Detect which cell encompasses the target text, then output its [x, y] center coordinate. 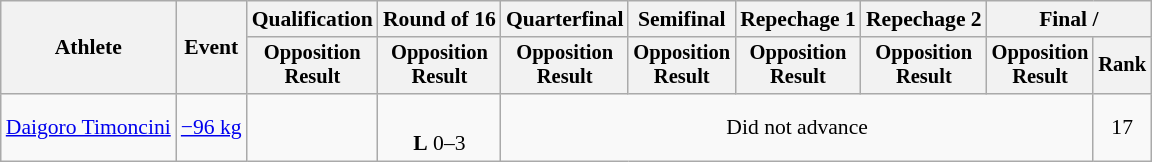
Semifinal [682, 19]
Rank [1122, 66]
Final / [1069, 19]
Did not advance [797, 128]
Daigoro Timoncini [88, 128]
Repechage 2 [924, 19]
Qualification [312, 19]
Round of 16 [440, 19]
Quarterfinal [565, 19]
Repechage 1 [798, 19]
−96 kg [212, 128]
Event [212, 48]
17 [1122, 128]
L 0–3 [440, 128]
Athlete [88, 48]
